Capture the cell that displays the provided text and extract its [X, Y] central coordinate. 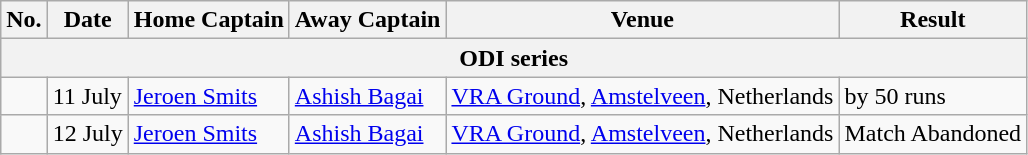
by 50 runs [933, 96]
11 July [88, 96]
No. [24, 20]
Venue [642, 20]
12 July [88, 134]
Away Captain [368, 20]
Home Captain [208, 20]
Result [933, 20]
Date [88, 20]
Match Abandoned [933, 134]
ODI series [514, 58]
